From the cell containing the given text, extract its center point as (X, Y) coordinate. 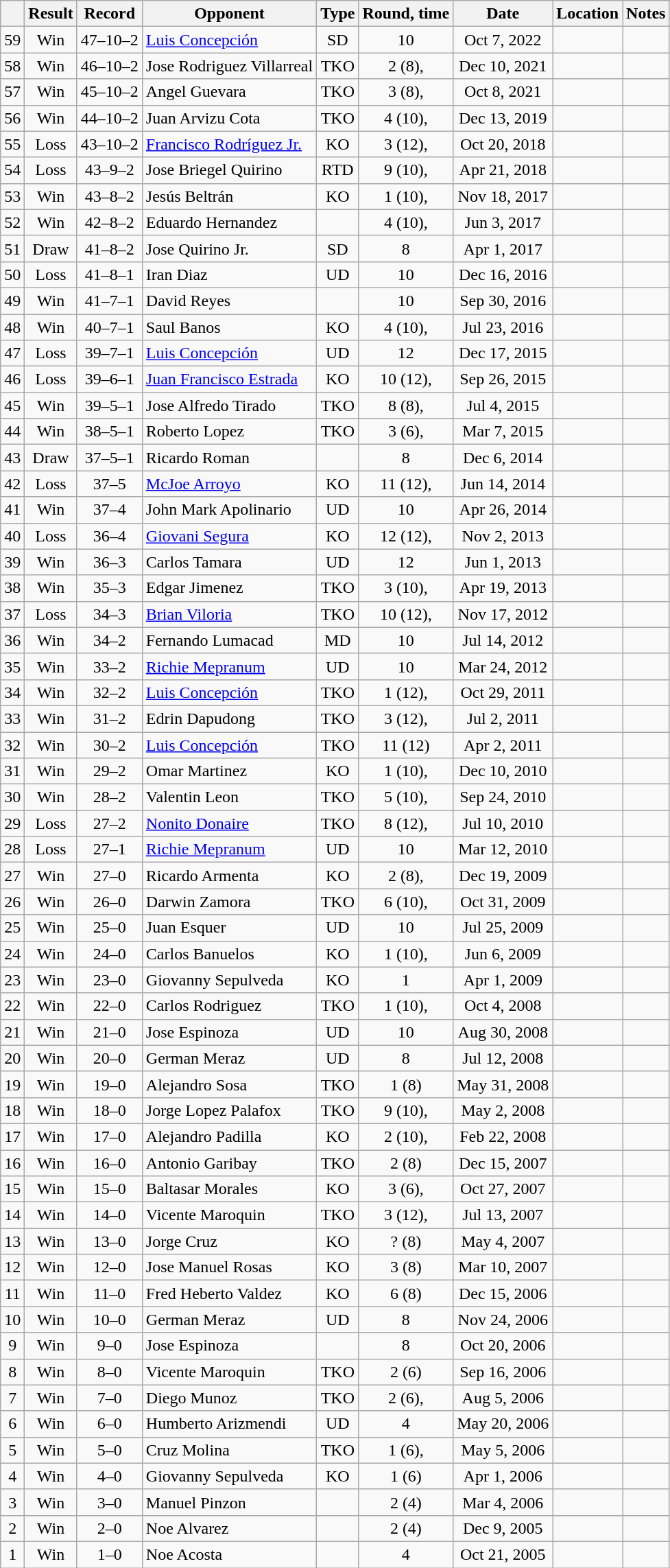
Sep 30, 2016 (503, 301)
Dec 15, 2006 (503, 1294)
34–3 (110, 614)
46–10–2 (110, 66)
21–0 (110, 1032)
Ricardo Roman (229, 458)
39–7–1 (110, 353)
30 (12, 797)
5 (12, 1450)
12–0 (110, 1267)
Apr 1, 2006 (503, 1476)
36 (12, 640)
37–5 (110, 484)
43–8–2 (110, 196)
36–3 (110, 562)
Cruz Molina (229, 1450)
Mar 7, 2015 (503, 432)
9 (12, 1346)
27 (12, 876)
5–0 (110, 1450)
31 (12, 771)
May 4, 2007 (503, 1241)
29–2 (110, 771)
May 2, 2008 (503, 1110)
11 (12, 1294)
41 (12, 510)
Dec 17, 2015 (503, 353)
Edgar Jimenez (229, 588)
44 (12, 432)
38 (12, 588)
Apr 2, 2011 (503, 745)
22–0 (110, 1006)
Baltasar Morales (229, 1189)
Nov 17, 2012 (503, 614)
Diego Munoz (229, 1398)
Iran Diaz (229, 274)
Jun 3, 2017 (503, 222)
Location (588, 14)
May 31, 2008 (503, 1084)
1 (6), (406, 1450)
3–0 (110, 1502)
41–8–1 (110, 274)
Jul 2, 2011 (503, 718)
7–0 (110, 1398)
Oct 8, 2021 (503, 92)
58 (12, 66)
13–0 (110, 1241)
15–0 (110, 1189)
34 (12, 692)
Jul 25, 2009 (503, 928)
13 (12, 1241)
Roberto Lopez (229, 432)
8 (8), (406, 406)
6 (8) (406, 1294)
11 (12), (406, 484)
39–6–1 (110, 379)
47–10–2 (110, 40)
Date (503, 14)
11–0 (110, 1294)
Round, time (406, 14)
Oct 20, 2006 (503, 1346)
32 (12, 745)
Apr 1, 2009 (503, 980)
Jesús Beltrán (229, 196)
Jose Quirino Jr. (229, 248)
Dec 10, 2021 (503, 66)
44–10–2 (110, 118)
Aug 5, 2006 (503, 1398)
Result (51, 14)
24 (12, 954)
5 (10), (406, 797)
2 (10), (406, 1136)
16 (12, 1163)
14 (12, 1215)
Eduardo Hernandez (229, 222)
Angel Guevara (229, 92)
23–0 (110, 980)
23 (12, 980)
8–0 (110, 1372)
45–10–2 (110, 92)
42–8–2 (110, 222)
27–2 (110, 823)
54 (12, 170)
Antonio Garibay (229, 1163)
22 (12, 1006)
Dec 9, 2005 (503, 1528)
32–2 (110, 692)
59 (12, 40)
Nov 2, 2013 (503, 536)
Oct 27, 2007 (503, 1189)
Mar 10, 2007 (503, 1267)
43–9–2 (110, 170)
Opponent (229, 14)
Jul 14, 2012 (503, 640)
39 (12, 562)
Apr 21, 2018 (503, 170)
Sep 26, 2015 (503, 379)
51 (12, 248)
25–0 (110, 928)
Alejandro Sosa (229, 1084)
37–5–1 (110, 458)
35 (12, 666)
Dec 16, 2016 (503, 274)
MD (337, 640)
John Mark Apolinario (229, 510)
45 (12, 406)
33 (12, 718)
2 (6), (406, 1398)
48 (12, 327)
6 (10), (406, 902)
15 (12, 1189)
34–2 (110, 640)
18–0 (110, 1110)
Oct 7, 2022 (503, 40)
RTD (337, 170)
Nov 24, 2006 (503, 1320)
Jose Briegel Quirino (229, 170)
Fred Heberto Valdez (229, 1294)
19 (12, 1084)
Oct 20, 2018 (503, 144)
40–7–1 (110, 327)
3 (12, 1502)
9–0 (110, 1346)
Jul 4, 2015 (503, 406)
57 (12, 92)
Feb 22, 2008 (503, 1136)
6 (12, 1424)
Type (337, 14)
Carlos Tamara (229, 562)
10–0 (110, 1320)
36–4 (110, 536)
Dec 13, 2019 (503, 118)
Notes (646, 14)
43 (12, 458)
37–4 (110, 510)
Juan Francisco Estrada (229, 379)
Edrin Dapudong (229, 718)
Saul Banos (229, 327)
28–2 (110, 797)
20–0 (110, 1058)
50 (12, 274)
33–2 (110, 666)
28 (12, 850)
29 (12, 823)
1 (8) (406, 1084)
26–0 (110, 902)
Dec 6, 2014 (503, 458)
Jul 10, 2010 (503, 823)
31–2 (110, 718)
35–3 (110, 588)
6–0 (110, 1424)
52 (12, 222)
Apr 1, 2017 (503, 248)
46 (12, 379)
Jun 6, 2009 (503, 954)
Oct 4, 2008 (503, 1006)
Oct 21, 2005 (503, 1554)
May 20, 2006 (503, 1424)
Noe Alvarez (229, 1528)
Sep 16, 2006 (503, 1372)
2 (8) (406, 1163)
14–0 (110, 1215)
24–0 (110, 954)
56 (12, 118)
4–0 (110, 1476)
Apr 19, 2013 (503, 588)
55 (12, 144)
Nonito Donaire (229, 823)
Darwin Zamora (229, 902)
17 (12, 1136)
42 (12, 484)
47 (12, 353)
37 (12, 614)
Jorge Cruz (229, 1241)
Alejandro Padilla (229, 1136)
53 (12, 196)
8 (12), (406, 823)
Brian Viloria (229, 614)
26 (12, 902)
Juan Arvizu Cota (229, 118)
43–10–2 (110, 144)
18 (12, 1110)
17–0 (110, 1136)
1–0 (110, 1554)
Record (110, 14)
7 (12, 1398)
11 (12) (406, 745)
41–7–1 (110, 301)
Dec 10, 2010 (503, 771)
Fernando Lumacad (229, 640)
2 (12, 1528)
Apr 26, 2014 (503, 510)
Noe Acosta (229, 1554)
McJoe Arroyo (229, 484)
30–2 (110, 745)
Carlos Rodriguez (229, 1006)
Valentin Leon (229, 797)
2 (6) (406, 1372)
25 (12, 928)
David Reyes (229, 301)
27–1 (110, 850)
Oct 31, 2009 (503, 902)
1 (6) (406, 1476)
Dec 19, 2009 (503, 876)
Jul 23, 2016 (503, 327)
Humberto Arizmendi (229, 1424)
40 (12, 536)
Mar 12, 2010 (503, 850)
Oct 29, 2011 (503, 692)
Jose Rodriguez Villarreal (229, 66)
Carlos Banuelos (229, 954)
3 (8), (406, 92)
3 (8) (406, 1267)
38–5–1 (110, 432)
Mar 4, 2006 (503, 1502)
16–0 (110, 1163)
Sep 24, 2010 (503, 797)
3 (10), (406, 588)
Mar 24, 2012 (503, 666)
2–0 (110, 1528)
Giovani Segura (229, 536)
Aug 30, 2008 (503, 1032)
21 (12, 1032)
Jun 1, 2013 (503, 562)
Manuel Pinzon (229, 1502)
May 5, 2006 (503, 1450)
Jul 13, 2007 (503, 1215)
Jun 14, 2014 (503, 484)
Dec 15, 2007 (503, 1163)
1 (12), (406, 692)
Jul 12, 2008 (503, 1058)
Jorge Lopez Palafox (229, 1110)
Jose Manuel Rosas (229, 1267)
Nov 18, 2017 (503, 196)
19–0 (110, 1084)
Ricardo Armenta (229, 876)
Jose Alfredo Tirado (229, 406)
20 (12, 1058)
41–8–2 (110, 248)
Francisco Rodríguez Jr. (229, 144)
? (8) (406, 1241)
Omar Martinez (229, 771)
39–5–1 (110, 406)
49 (12, 301)
27–0 (110, 876)
Juan Esquer (229, 928)
12 (12), (406, 536)
